Find where the given text appears and provide that cell's center as (x, y) coordinate. 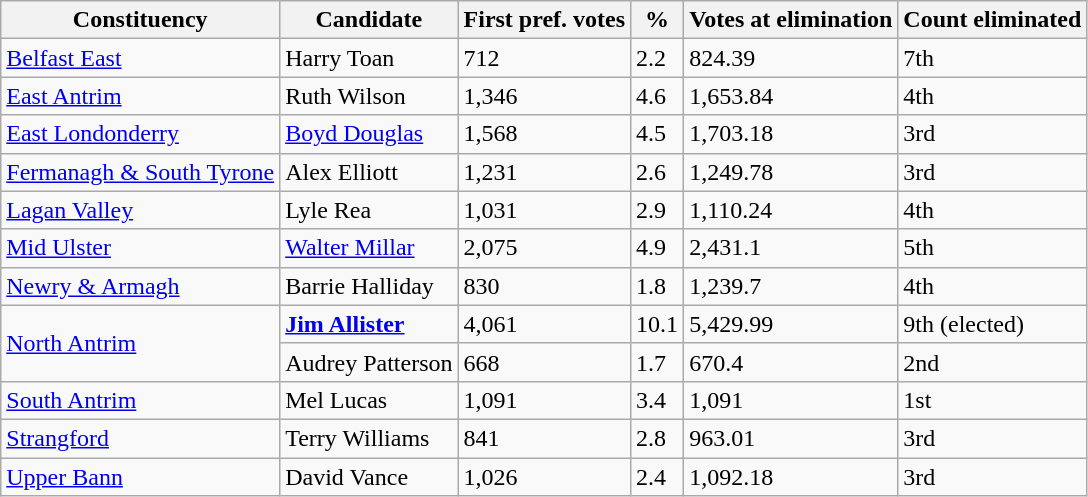
Candidate (369, 20)
Lagan Valley (140, 210)
Ruth Wilson (369, 96)
7th (992, 58)
South Antrim (140, 400)
Count eliminated (992, 20)
4.9 (658, 248)
First pref. votes (544, 20)
4,061 (544, 324)
1,346 (544, 96)
1,110.24 (791, 210)
1,568 (544, 134)
Upper Bann (140, 477)
Strangford (140, 438)
Mid Ulster (140, 248)
963.01 (791, 438)
1,092.18 (791, 477)
Mel Lucas (369, 400)
David Vance (369, 477)
1,239.7 (791, 286)
824.39 (791, 58)
830 (544, 286)
10.1 (658, 324)
1st (992, 400)
670.4 (791, 362)
9th (elected) (992, 324)
4.5 (658, 134)
Votes at elimination (791, 20)
Barrie Halliday (369, 286)
Jim Allister (369, 324)
Walter Millar (369, 248)
Audrey Patterson (369, 362)
5th (992, 248)
1.8 (658, 286)
3.4 (658, 400)
2,431.1 (791, 248)
1,026 (544, 477)
2.6 (658, 172)
1,031 (544, 210)
% (658, 20)
Terry Williams (369, 438)
East Londonderry (140, 134)
Fermanagh & South Tyrone (140, 172)
Belfast East (140, 58)
2nd (992, 362)
Harry Toan (369, 58)
841 (544, 438)
4.6 (658, 96)
1,653.84 (791, 96)
Constituency (140, 20)
Lyle Rea (369, 210)
1,703.18 (791, 134)
Boyd Douglas (369, 134)
East Antrim (140, 96)
Alex Elliott (369, 172)
Newry & Armagh (140, 286)
2.9 (658, 210)
5,429.99 (791, 324)
2,075 (544, 248)
712 (544, 58)
2.8 (658, 438)
1,249.78 (791, 172)
1,231 (544, 172)
668 (544, 362)
2.2 (658, 58)
2.4 (658, 477)
North Antrim (140, 343)
1.7 (658, 362)
